Determine the [x, y] coordinate at the center of the cell enclosing the given text.  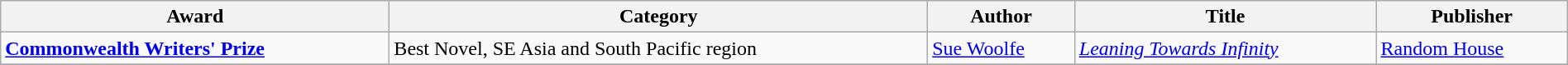
Title [1226, 17]
Award [195, 17]
Category [658, 17]
Commonwealth Writers' Prize [195, 48]
Random House [1472, 48]
Best Novel, SE Asia and South Pacific region [658, 48]
Leaning Towards Infinity [1226, 48]
Sue Woolfe [1002, 48]
Publisher [1472, 17]
Author [1002, 17]
